Extract the [x, y] coordinate from the center of the cell holding the provided text.  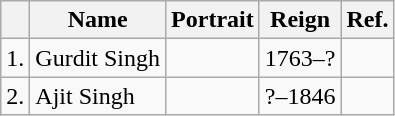
?–1846 [300, 96]
Name [98, 20]
Gurdit Singh [98, 58]
1763–? [300, 58]
1. [16, 58]
Portrait [213, 20]
Ajit Singh [98, 96]
Ref. [368, 20]
2. [16, 96]
Reign [300, 20]
